Locate the cell with the specified text and output its [x, y] center coordinate. 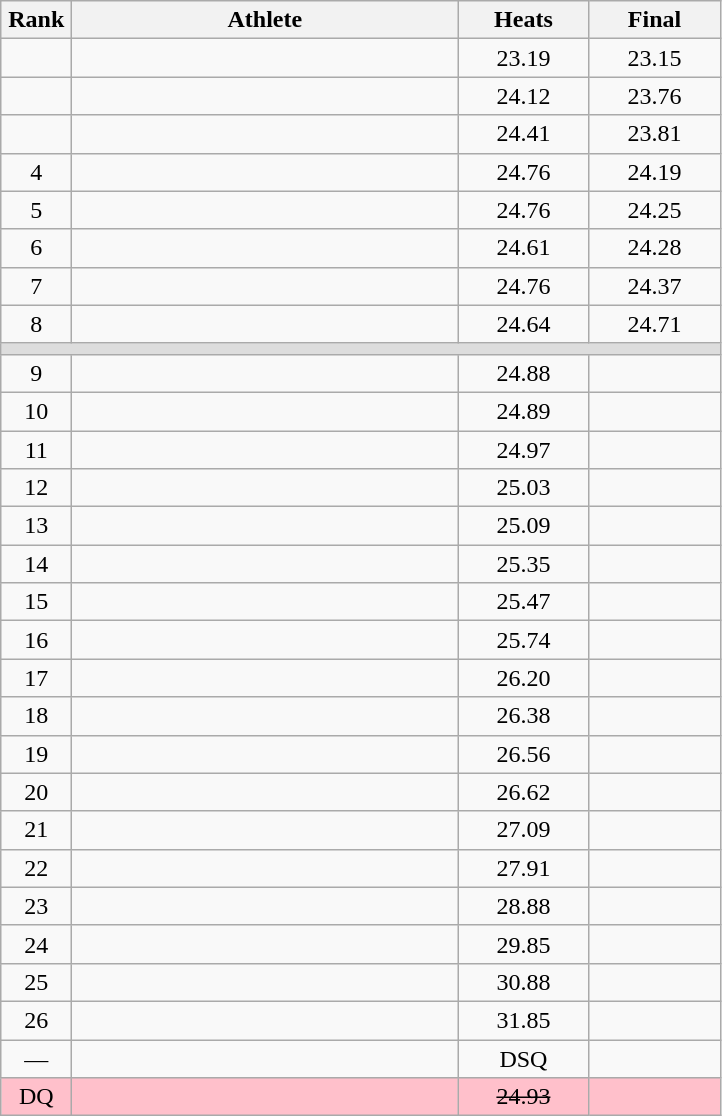
26.62 [524, 792]
25.03 [524, 488]
29.85 [524, 944]
26 [36, 1020]
24.88 [524, 373]
16 [36, 640]
22 [36, 868]
27.91 [524, 868]
4 [36, 172]
24.41 [524, 134]
24.61 [524, 248]
27.09 [524, 830]
DSQ [524, 1059]
25 [36, 982]
26.20 [524, 678]
25.09 [524, 526]
12 [36, 488]
28.88 [524, 906]
24.12 [524, 96]
25.47 [524, 602]
DQ [36, 1097]
26.56 [524, 754]
24.89 [524, 411]
6 [36, 248]
9 [36, 373]
24.97 [524, 449]
— [36, 1059]
26.38 [524, 716]
7 [36, 286]
8 [36, 324]
10 [36, 411]
24.37 [654, 286]
14 [36, 564]
21 [36, 830]
Athlete [265, 20]
25.74 [524, 640]
23.15 [654, 58]
23.19 [524, 58]
31.85 [524, 1020]
30.88 [524, 982]
19 [36, 754]
Final [654, 20]
24.64 [524, 324]
17 [36, 678]
24.28 [654, 248]
Heats [524, 20]
24.19 [654, 172]
23.81 [654, 134]
24.71 [654, 324]
24.25 [654, 210]
15 [36, 602]
20 [36, 792]
Rank [36, 20]
5 [36, 210]
24 [36, 944]
25.35 [524, 564]
23.76 [654, 96]
23 [36, 906]
11 [36, 449]
13 [36, 526]
18 [36, 716]
24.93 [524, 1097]
